Search for the cell housing the specified text and yield its [X, Y] center coordinate. 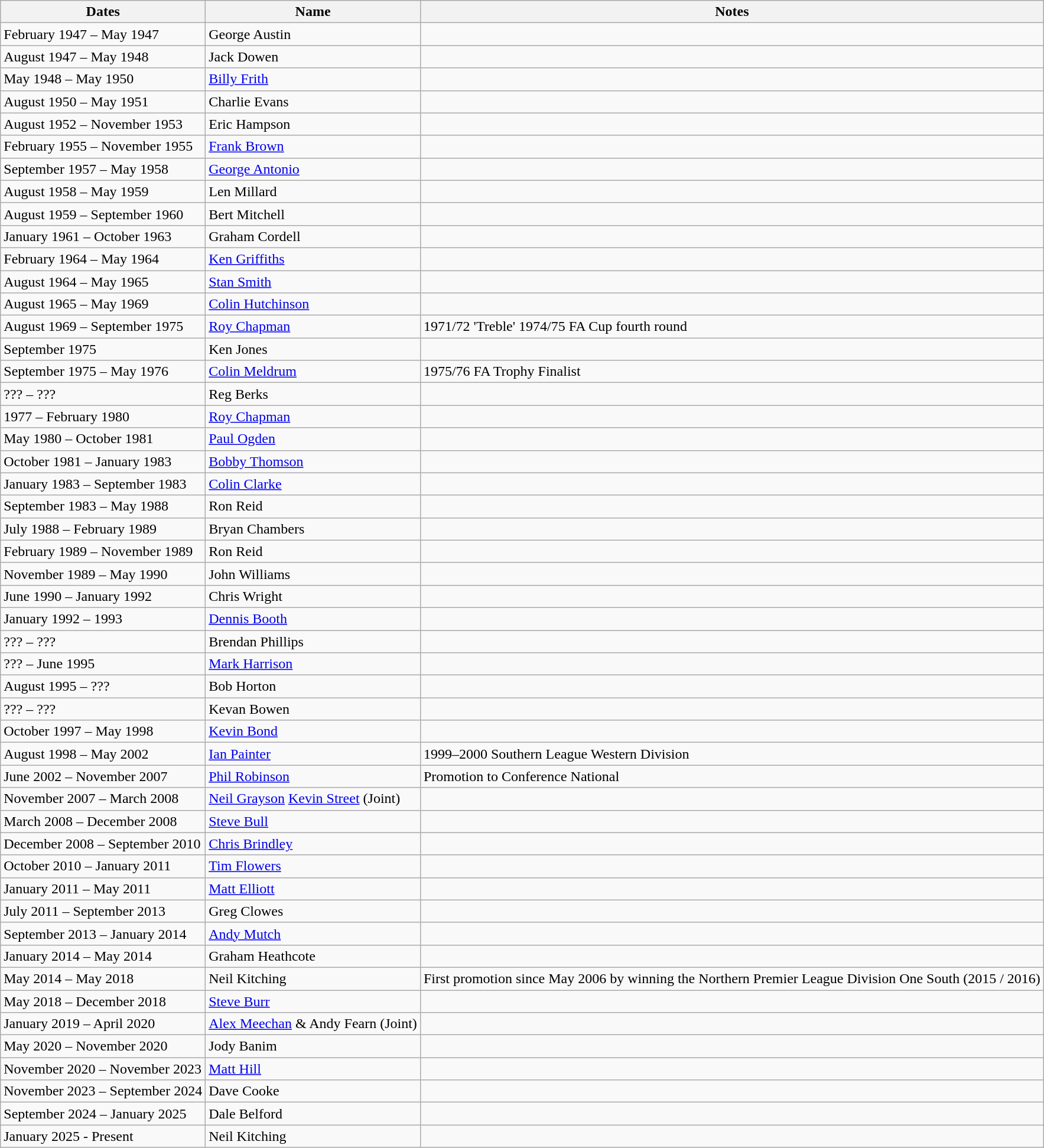
November 2023 – September 2024 [103, 1091]
Ian Painter [313, 754]
Colin Meldrum [313, 372]
January 2014 – May 2014 [103, 956]
Kevin Bond [313, 731]
Bob Horton [313, 687]
Notes [731, 12]
Dennis Booth [313, 619]
1971/72 'Treble' 1974/75 FA Cup fourth round [731, 327]
January 1961 – October 1963 [103, 236]
September 2024 – January 2025 [103, 1114]
Alex Meechan & Andy Fearn (Joint) [313, 1024]
August 1995 – ??? [103, 687]
August 1964 – May 1965 [103, 282]
Dates [103, 12]
May 2014 – May 2018 [103, 978]
August 1952 – November 1953 [103, 124]
Charlie Evans [313, 102]
Dave Cooke [313, 1091]
Greg Clowes [313, 911]
Phil Robinson [313, 776]
February 1989 – November 1989 [103, 551]
Neil Grayson Kevin Street (Joint) [313, 799]
John Williams [313, 574]
Graham Heathcote [313, 956]
June 1990 – January 1992 [103, 596]
Matt Hill [313, 1069]
Colin Clarke [313, 484]
May 2020 – November 2020 [103, 1046]
February 1947 – May 1947 [103, 34]
First promotion since May 2006 by winning the Northern Premier League Division One South (2015 / 2016) [731, 978]
Promotion to Conference National [731, 776]
August 1959 – September 1960 [103, 214]
December 2008 – September 2010 [103, 844]
Eric Hampson [313, 124]
September 2013 – January 2014 [103, 934]
Matt Elliott [313, 889]
September 1975 – May 1976 [103, 372]
March 2008 – December 2008 [103, 821]
Chris Wright [313, 596]
George Antonio [313, 169]
Kevan Bowen [313, 709]
September 1957 – May 1958 [103, 169]
1999–2000 Southern League Western Division [731, 754]
October 1997 – May 1998 [103, 731]
Stan Smith [313, 282]
Jack Dowen [313, 57]
May 2018 – December 2018 [103, 1001]
August 1998 – May 2002 [103, 754]
August 1950 – May 1951 [103, 102]
August 1969 – September 1975 [103, 327]
October 1981 – January 1983 [103, 461]
Brendan Phillips [313, 641]
May 1980 – October 1981 [103, 439]
George Austin [313, 34]
January 2019 – April 2020 [103, 1024]
Paul Ogden [313, 439]
Steve Bull [313, 821]
Reg Berks [313, 394]
Mark Harrison [313, 664]
October 2010 – January 2011 [103, 866]
August 1947 – May 1948 [103, 57]
January 2011 – May 2011 [103, 889]
June 2002 – November 2007 [103, 776]
Ken Griffiths [313, 259]
November 2007 – March 2008 [103, 799]
July 1988 – February 1989 [103, 529]
July 2011 – September 2013 [103, 911]
Colin Hutchinson [313, 304]
Name [313, 12]
Ken Jones [313, 349]
February 1955 – November 1955 [103, 147]
September 1983 – May 1988 [103, 506]
Bryan Chambers [313, 529]
January 1992 – 1993 [103, 619]
November 2020 – November 2023 [103, 1069]
Bert Mitchell [313, 214]
January 1983 – September 1983 [103, 484]
Chris Brindley [313, 844]
Billy Frith [313, 79]
1977 – February 1980 [103, 417]
Dale Belford [313, 1114]
May 1948 – May 1950 [103, 79]
January 2025 - Present [103, 1136]
February 1964 – May 1964 [103, 259]
August 1965 – May 1969 [103, 304]
Len Millard [313, 191]
Frank Brown [313, 147]
Andy Mutch [313, 934]
Bobby Thomson [313, 461]
1975/76 FA Trophy Finalist [731, 372]
Tim Flowers [313, 866]
September 1975 [103, 349]
Graham Cordell [313, 236]
November 1989 – May 1990 [103, 574]
Steve Burr [313, 1001]
August 1958 – May 1959 [103, 191]
??? – June 1995 [103, 664]
Jody Banim [313, 1046]
